For the text-containing cell, return its midpoint in [X, Y] coordinate format. 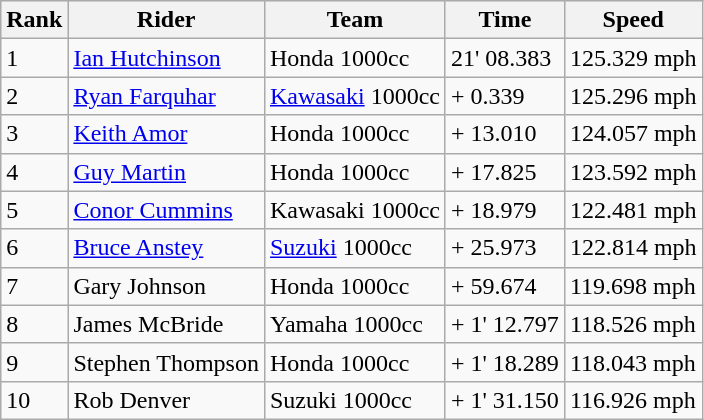
8 [34, 324]
125.296 mph [633, 96]
Guy Martin [166, 172]
9 [34, 362]
+ 17.825 [504, 172]
+ 59.674 [504, 286]
125.329 mph [633, 58]
116.926 mph [633, 400]
+ 1' 18.289 [504, 362]
James McBride [166, 324]
+ 1' 12.797 [504, 324]
+ 13.010 [504, 134]
Bruce Anstey [166, 248]
21' 08.383 [504, 58]
Rob Denver [166, 400]
Stephen Thompson [166, 362]
Gary Johnson [166, 286]
+ 1' 31.150 [504, 400]
10 [34, 400]
122.814 mph [633, 248]
Ian Hutchinson [166, 58]
122.481 mph [633, 210]
Rider [166, 20]
+ 18.979 [504, 210]
118.526 mph [633, 324]
Team [354, 20]
+ 0.339 [504, 96]
Rank [34, 20]
124.057 mph [633, 134]
118.043 mph [633, 362]
2 [34, 96]
3 [34, 134]
Conor Cummins [166, 210]
123.592 mph [633, 172]
1 [34, 58]
5 [34, 210]
7 [34, 286]
Time [504, 20]
Ryan Farquhar [166, 96]
Keith Amor [166, 134]
Yamaha 1000cc [354, 324]
Speed [633, 20]
+ 25.973 [504, 248]
119.698 mph [633, 286]
4 [34, 172]
6 [34, 248]
